Find where the given text appears and provide that cell's center as (X, Y) coordinate. 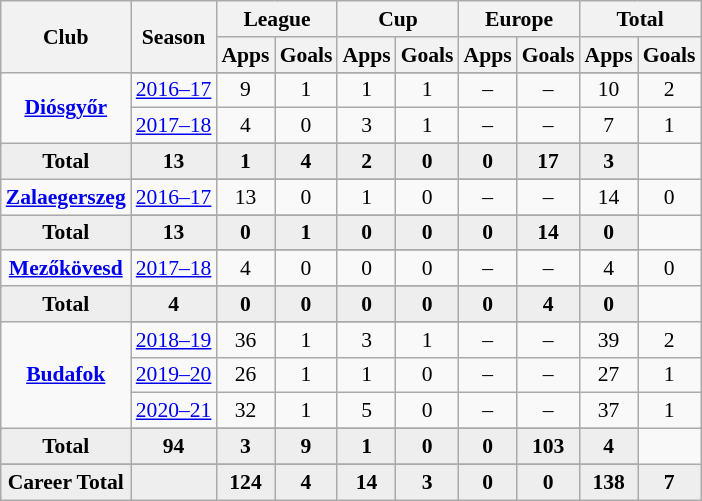
2020–21 (174, 411)
Cup (398, 19)
27 (609, 375)
138 (609, 482)
Club (66, 36)
39 (609, 340)
2019–20 (174, 375)
17 (548, 162)
Career Total (66, 482)
5 (366, 411)
124 (245, 482)
26 (245, 375)
Budafok (66, 376)
94 (174, 447)
32 (245, 411)
37 (609, 411)
Zalaegerszeg (66, 197)
League (276, 19)
10 (609, 90)
Season (174, 36)
2018–19 (174, 340)
36 (245, 340)
Diósgyőr (66, 108)
Mezőkövesd (66, 269)
Europe (520, 19)
103 (548, 447)
